Output the (X, Y) coordinate of the center of the cell containing the given text.  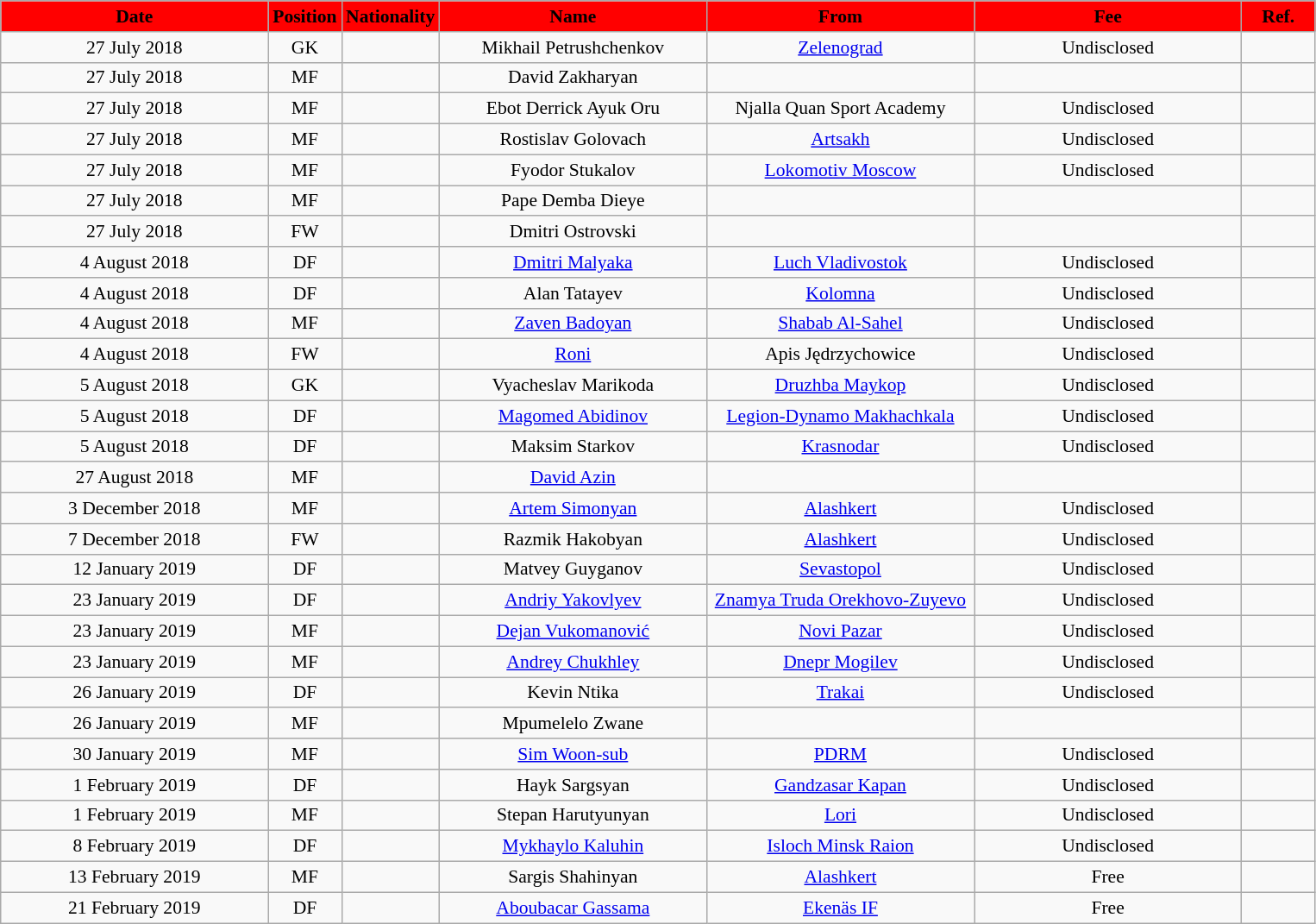
David Azin (573, 478)
Ebot Derrick Ayuk Oru (573, 109)
Stepan Harutyunyan (573, 815)
Vyacheslav Marikoda (573, 386)
Pape Demba Dieye (573, 201)
Apis Jędrzychowice (840, 355)
Artem Simonyan (573, 508)
Roni (573, 355)
Dmitri Malyaka (573, 262)
Gandzasar Kapan (840, 785)
Rostislav Golovach (573, 140)
Aboubacar Gassama (573, 908)
Mpumelelo Zwane (573, 724)
Dejan Vukomanović (573, 632)
30 January 2019 (135, 754)
7 December 2018 (135, 539)
Artsakh (840, 140)
Andriy Yakovlyev (573, 600)
Razmik Hakobyan (573, 539)
27 August 2018 (135, 478)
Zaven Badoyan (573, 324)
Position (305, 16)
Dmitri Ostrovski (573, 232)
Mikhail Petrushchenkov (573, 47)
Andrey Chukhley (573, 662)
Fee (1108, 16)
Druzhba Maykop (840, 386)
Hayk Sargsyan (573, 785)
3 December 2018 (135, 508)
David Zakharyan (573, 78)
Dnepr Mogilev (840, 662)
Fyodor Stukalov (573, 170)
Lori (840, 815)
Luch Vladivostok (840, 262)
Mykhaylo Kaluhin (573, 846)
13 February 2019 (135, 877)
Sargis Shahinyan (573, 877)
Sevastopol (840, 569)
Legion-Dynamo Makhachkala (840, 416)
Kevin Ntika (573, 693)
Sim Woon-sub (573, 754)
Magomed Abidinov (573, 416)
Nationality (390, 16)
12 January 2019 (135, 569)
Znamya Truda Orekhovo-Zuyevo (840, 600)
Ekenäs IF (840, 908)
Krasnodar (840, 447)
Maksim Starkov (573, 447)
Novi Pazar (840, 632)
Isloch Minsk Raion (840, 846)
Matvey Guyganov (573, 569)
Ref. (1278, 16)
Alan Tatayev (573, 293)
Njalla Quan Sport Academy (840, 109)
8 February 2019 (135, 846)
Date (135, 16)
Zelenograd (840, 47)
Trakai (840, 693)
21 February 2019 (135, 908)
Lokomotiv Moscow (840, 170)
Shabab Al-Sahel (840, 324)
Name (573, 16)
PDRM (840, 754)
From (840, 16)
Kolomna (840, 293)
